Determine the [x, y] coordinate at the center of the cell enclosing the given text.  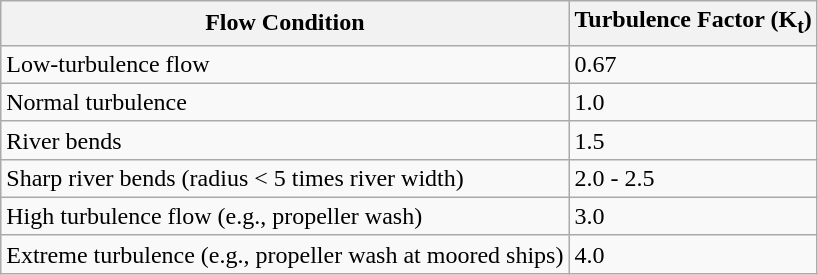
2.0 - 2.5 [693, 178]
1.0 [693, 102]
High turbulence flow (e.g., propeller wash) [285, 216]
Low-turbulence flow [285, 64]
River bends [285, 140]
Sharp river bends (radius < 5 times river width) [285, 178]
Flow Condition [285, 23]
4.0 [693, 254]
0.67 [693, 64]
3.0 [693, 216]
Normal turbulence [285, 102]
Turbulence Factor (Kt) [693, 23]
Extreme turbulence (e.g., propeller wash at moored ships) [285, 254]
1.5 [693, 140]
